From the cell containing the given text, extract its center point as [X, Y] coordinate. 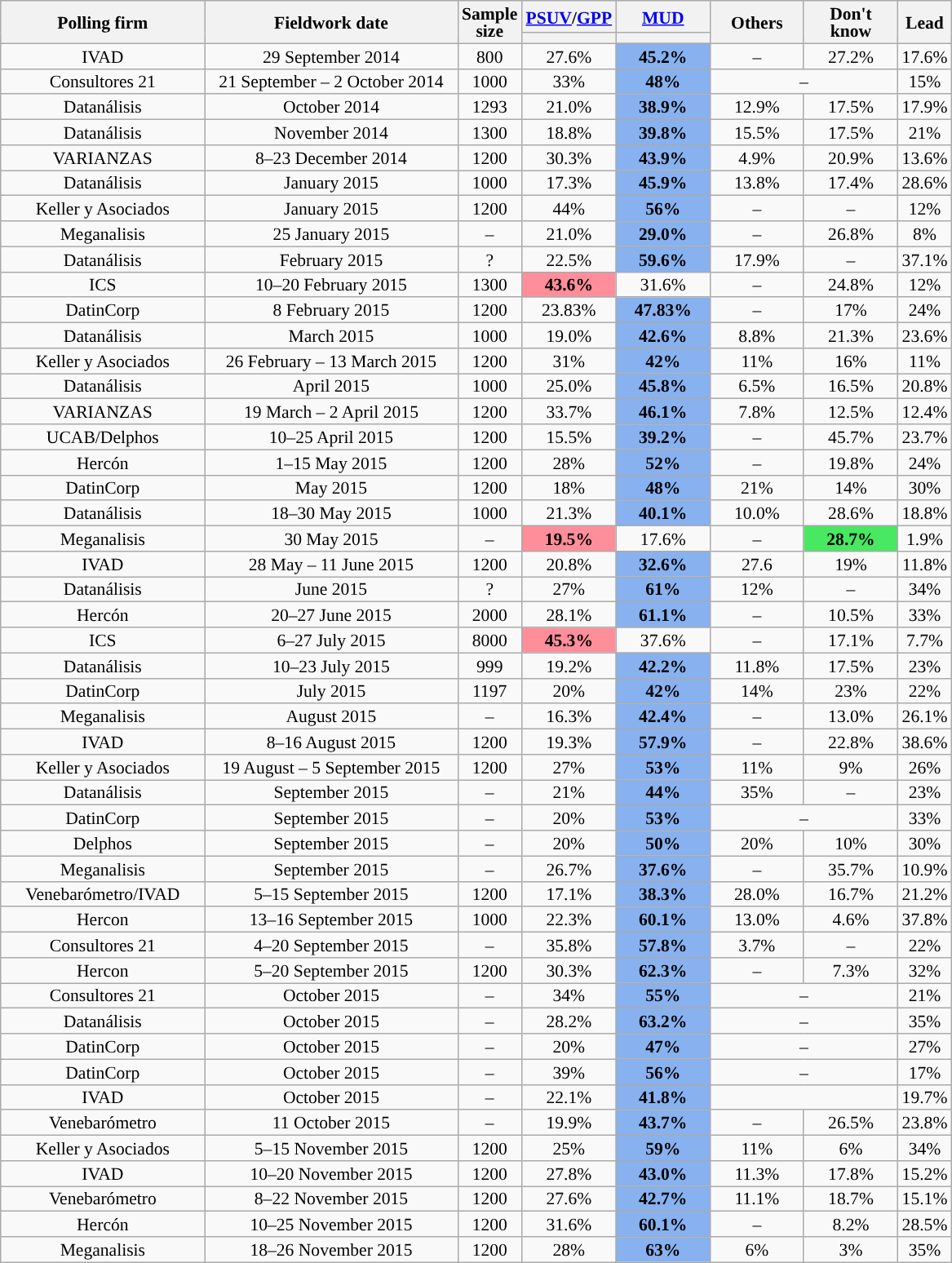
19 March – 2 April 2015 [331, 411]
23.83% [569, 310]
43.9% [662, 158]
17.3% [569, 183]
20–27 June 2015 [331, 615]
55% [662, 995]
1197 [489, 690]
8–16 August 2015 [331, 742]
18% [569, 488]
43.0% [662, 1173]
1293 [489, 108]
1–15 May 2015 [331, 462]
8–22 November 2015 [331, 1199]
11.1% [757, 1199]
10–20 February 2015 [331, 284]
37.8% [925, 920]
19.2% [569, 666]
46.1% [662, 411]
26.5% [850, 1123]
25% [569, 1149]
7.7% [925, 640]
38.9% [662, 108]
35.7% [850, 868]
18–30 May 2015 [331, 514]
19.9% [569, 1123]
19.0% [569, 336]
47.83% [662, 310]
11.3% [757, 1173]
31% [569, 361]
Venebarómetro/IVAD [103, 894]
5–15 November 2015 [331, 1149]
12.4% [925, 411]
59.6% [662, 259]
42.4% [662, 716]
63% [662, 1250]
4–20 September 2015 [331, 945]
16.7% [850, 894]
Lead [925, 22]
MUD [662, 16]
11 October 2015 [331, 1123]
3.7% [757, 945]
19 August – 5 September 2015 [331, 767]
13.8% [757, 183]
April 2015 [331, 387]
12.5% [850, 411]
10.5% [850, 615]
October 2014 [331, 108]
26.1% [925, 716]
Don't know [850, 22]
13.6% [925, 158]
28.7% [850, 538]
17.8% [850, 1173]
12.9% [757, 108]
63.2% [662, 1021]
10.9% [925, 868]
26 February – 13 March 2015 [331, 361]
50% [662, 844]
28.0% [757, 894]
6–27 July 2015 [331, 640]
Delphos [103, 844]
19.7% [925, 1097]
20.9% [850, 158]
42.2% [662, 666]
5–20 September 2015 [331, 971]
18–26 November 2015 [331, 1250]
10–25 November 2015 [331, 1224]
8000 [489, 640]
17.4% [850, 183]
22.8% [850, 742]
8.8% [757, 336]
33.7% [569, 411]
22.3% [569, 920]
27.6 [757, 565]
57.9% [662, 742]
32% [925, 971]
10% [850, 844]
45.9% [662, 183]
9% [850, 767]
29.0% [662, 233]
21.2% [925, 894]
30 May 2015 [331, 538]
Fieldwork date [331, 22]
5–15 September 2015 [331, 894]
62.3% [662, 971]
PSUV/GPP [569, 16]
27.2% [850, 55]
6.5% [757, 387]
24.8% [850, 284]
Polling firm [103, 22]
61.1% [662, 615]
16.3% [569, 716]
26% [925, 767]
37.1% [925, 259]
2000 [489, 615]
10.0% [757, 514]
8.2% [850, 1224]
21 September – 2 October 2014 [331, 82]
4.9% [757, 158]
15.1% [925, 1199]
10–23 July 2015 [331, 666]
8 February 2015 [331, 310]
1.9% [925, 538]
26.8% [850, 233]
23.8% [925, 1123]
February 2015 [331, 259]
10–25 April 2015 [331, 437]
28.2% [569, 1021]
43.7% [662, 1123]
42.6% [662, 336]
3% [850, 1250]
23.6% [925, 336]
57.8% [662, 945]
7.3% [850, 971]
29 September 2014 [331, 55]
16.5% [850, 387]
16% [850, 361]
4.6% [850, 920]
19% [850, 565]
22.5% [569, 259]
45.2% [662, 55]
47% [662, 1046]
15% [925, 82]
Samplesize [489, 22]
27.8% [569, 1173]
15.2% [925, 1173]
59% [662, 1149]
10–20 November 2015 [331, 1173]
19.8% [850, 462]
UCAB/Delphos [103, 437]
August 2015 [331, 716]
32.6% [662, 565]
19.3% [569, 742]
45.7% [850, 437]
35.8% [569, 945]
39% [569, 1072]
7.8% [757, 411]
28.1% [569, 615]
61% [662, 589]
July 2015 [331, 690]
800 [489, 55]
May 2015 [331, 488]
18.7% [850, 1199]
June 2015 [331, 589]
43.6% [569, 284]
39.2% [662, 437]
42.7% [662, 1199]
19.5% [569, 538]
23.7% [925, 437]
45.3% [569, 640]
28.5% [925, 1224]
8–23 December 2014 [331, 158]
38.6% [925, 742]
52% [662, 462]
13–16 September 2015 [331, 920]
40.1% [662, 514]
November 2014 [331, 132]
38.3% [662, 894]
26.7% [569, 868]
25 January 2015 [331, 233]
25.0% [569, 387]
41.8% [662, 1097]
Others [757, 22]
999 [489, 666]
39.8% [662, 132]
March 2015 [331, 336]
8% [925, 233]
22.1% [569, 1097]
45.8% [662, 387]
28 May – 11 June 2015 [331, 565]
